Return the (x, y) coordinate for the center point of the cell that contains the specified text.  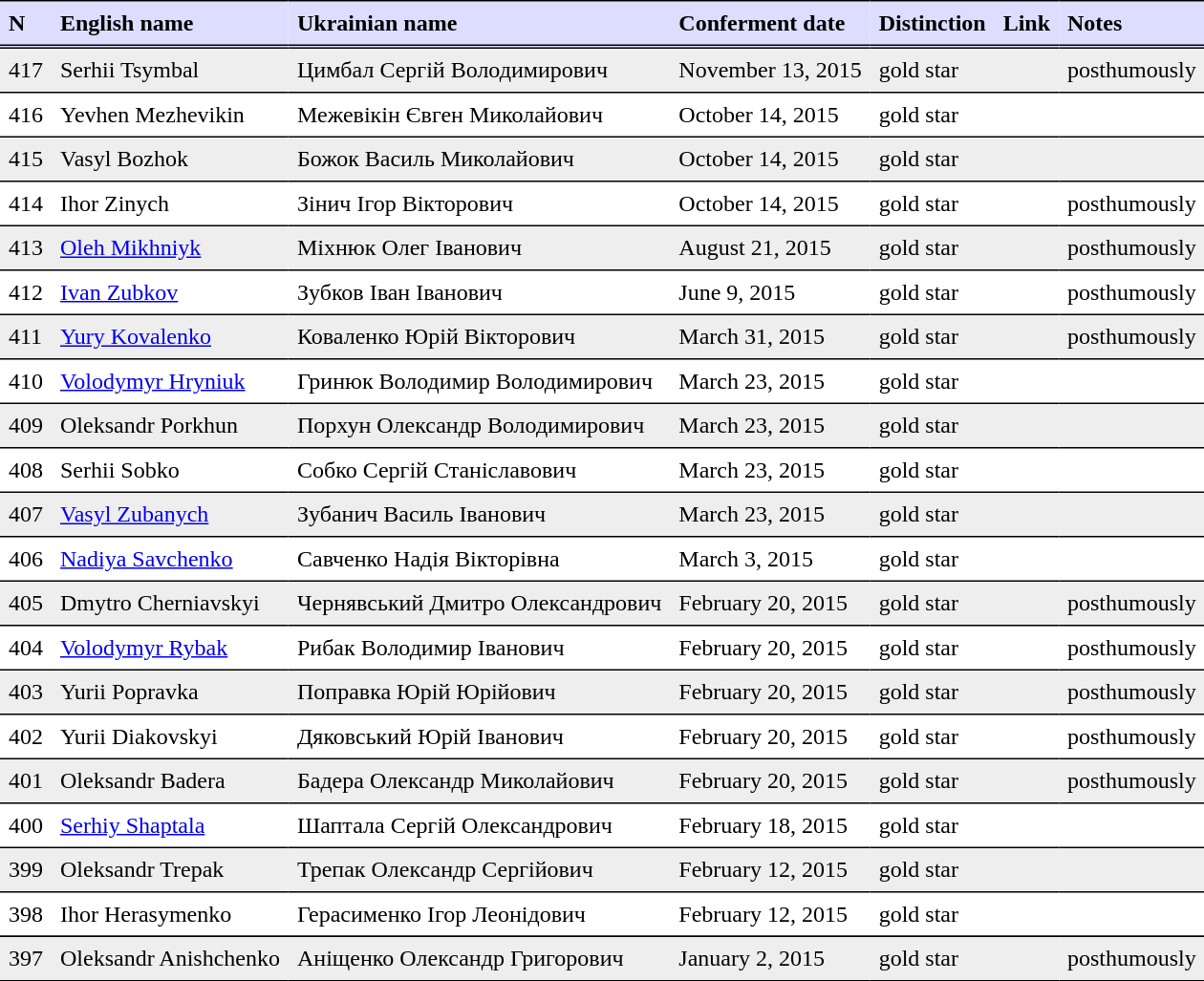
Герасименко Ігор Леонідович (480, 914)
Божок Василь Миколайович (480, 159)
Межевікін Євген Миколайович (480, 115)
N (26, 24)
414 (26, 203)
407 (26, 514)
Ukrainian name (480, 24)
408 (26, 470)
Conferment date (770, 24)
Савченко Надія Вікторівна (480, 559)
Dmytro Cherniavskyi (170, 603)
Distinction (933, 24)
412 (26, 292)
Serhii Tsymbal (170, 70)
409 (26, 425)
Аніщенко Олександр Григорович (480, 958)
Цимбал Сергій Володимирович (480, 70)
Volodymyr Hryniuk (170, 381)
415 (26, 159)
Трепак Олександр Сергійович (480, 869)
416 (26, 115)
Yevhen Mezhevikin (170, 115)
Link (1026, 24)
June 9, 2015 (770, 292)
Коваленко Юрій Вікторович (480, 336)
Ihor Zinych (170, 203)
Шаптала Сергій Олександрович (480, 825)
Зінич Ігор Вікторович (480, 203)
399 (26, 869)
Бадера Олександр Миколайович (480, 780)
397 (26, 958)
August 21, 2015 (770, 247)
Nadiya Savchenko (170, 559)
413 (26, 247)
401 (26, 780)
Рибак Володимир Іванович (480, 648)
Serhii Sobko (170, 470)
Oleksandr Trepak (170, 869)
403 (26, 692)
Порхун Олександр Володимирович (480, 425)
402 (26, 736)
Міхнюк Олег Іванович (480, 247)
March 31, 2015 (770, 336)
Oleksandr Anishchenko (170, 958)
March 3, 2015 (770, 559)
Ivan Zubkov (170, 292)
400 (26, 825)
English name (170, 24)
Поправка Юрій Юрійович (480, 692)
Yurii Popravka (170, 692)
Serhiy Shaptala (170, 825)
Vasyl Bozhok (170, 159)
Чернявський Дмитро Олександрович (480, 603)
January 2, 2015 (770, 958)
Oleh Mikhniyk (170, 247)
February 18, 2015 (770, 825)
411 (26, 336)
Oleksandr Badera (170, 780)
Vasyl Zubanych (170, 514)
Дяковський Юрій Іванович (480, 736)
417 (26, 70)
Yury Kovalenko (170, 336)
405 (26, 603)
398 (26, 914)
Oleksandr Porkhun (170, 425)
404 (26, 648)
Yurii Diakovskyi (170, 736)
Зубанич Василь Іванович (480, 514)
410 (26, 381)
406 (26, 559)
Гринюк Володимир Володимирович (480, 381)
Volodymyr Rybak (170, 648)
Ihor Herasymenko (170, 914)
Собко Сергій Станіславович (480, 470)
November 13, 2015 (770, 70)
Зубков Іван Іванович (480, 292)
